Output the (x, y) coordinate of the center of the cell containing the given text.  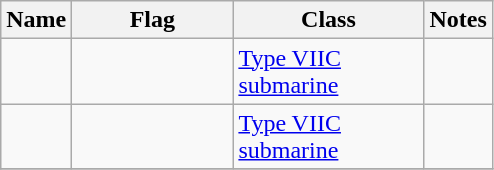
Notes (458, 20)
Class (328, 20)
Name (36, 20)
Flag (152, 20)
